Scan for the cell matching the given text and deliver its [x, y] coordinate at center. 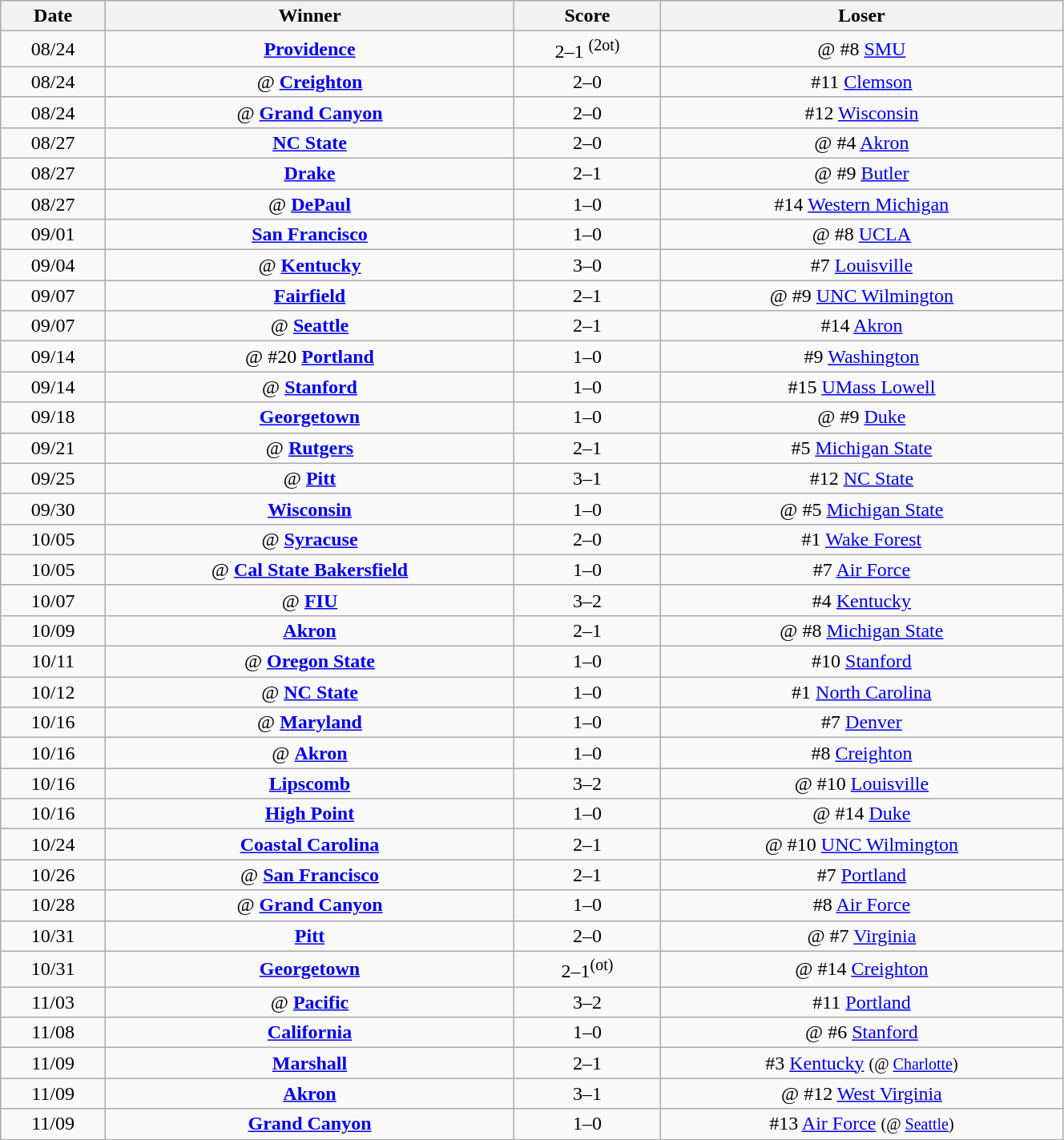
#12 NC State [861, 478]
@ #4 Akron [861, 143]
10/12 [53, 692]
@ FIU [309, 600]
#7 Denver [861, 723]
San Francisco [309, 235]
10/28 [53, 905]
10/24 [53, 844]
@ #9 Butler [861, 174]
Score [588, 16]
@ Oregon State [309, 662]
#8 Creighton [861, 753]
Coastal Carolina [309, 844]
@ Akron [309, 753]
@ #9 Duke [861, 417]
NC State [309, 143]
11/08 [53, 1033]
@ Seattle [309, 326]
#13 Air Force (@ Seattle) [861, 1124]
#9 Washington [861, 357]
@ #10 Louisville [861, 783]
09/04 [53, 265]
Drake [309, 174]
#8 Air Force [861, 905]
@ DePaul [309, 204]
#11 Clemson [861, 82]
3–0 [588, 265]
#12 Wisconsin [861, 112]
Wisconsin [309, 509]
California [309, 1033]
#15 UMass Lowell [861, 387]
Grand Canyon [309, 1124]
#7 Portland [861, 875]
@ #20 Portland [309, 357]
#7 Louisville [861, 265]
Date [53, 16]
10/26 [53, 875]
@ #8 SMU [861, 50]
@ #14 Creighton [861, 969]
@ Rutgers [309, 448]
@ Stanford [309, 387]
09/21 [53, 448]
#5 Michigan State [861, 448]
High Point [309, 814]
Winner [309, 16]
2–1(ot) [588, 969]
@ #8 Michigan State [861, 630]
#4 Kentucky [861, 600]
#7 Air Force [861, 570]
@ #8 UCLA [861, 235]
@ Creighton [309, 82]
10/11 [53, 662]
Marshall [309, 1063]
@ Cal State Bakersfield [309, 570]
09/18 [53, 417]
#10 Stanford [861, 662]
@ #10 UNC Wilmington [861, 844]
@ NC State [309, 692]
10/09 [53, 630]
Pitt [309, 936]
09/01 [53, 235]
2–1 (2ot) [588, 50]
@ San Francisco [309, 875]
@ #14 Duke [861, 814]
@ Kentucky [309, 265]
@ Maryland [309, 723]
#11 Portland [861, 1002]
09/25 [53, 478]
@ #9 UNC Wilmington [861, 296]
#14 Western Michigan [861, 204]
#14 Akron [861, 326]
@ Pacific [309, 1002]
@ #7 Virginia [861, 936]
Fairfield [309, 296]
#1 North Carolina [861, 692]
Lipscomb [309, 783]
@ #5 Michigan State [861, 509]
Loser [861, 16]
#3 Kentucky (@ Charlotte) [861, 1063]
10/07 [53, 600]
@ Pitt [309, 478]
09/30 [53, 509]
@ #6 Stanford [861, 1033]
@ Syracuse [309, 539]
@ #12 West Virginia [861, 1094]
11/03 [53, 1002]
Providence [309, 50]
#1 Wake Forest [861, 539]
